For the text-containing cell, return its midpoint in (X, Y) coordinate format. 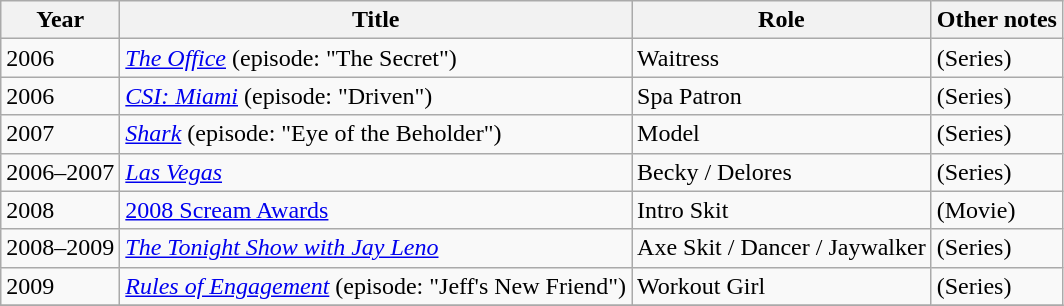
Axe Skit / Dancer / Jaywalker (782, 248)
The Tonight Show with Jay Leno (376, 248)
Becky / Delores (782, 172)
Shark (episode: "Eye of the Beholder") (376, 134)
Role (782, 20)
2007 (60, 134)
2009 (60, 286)
2006–2007 (60, 172)
Model (782, 134)
Intro Skit (782, 210)
Rules of Engagement (episode: "Jeff's New Friend") (376, 286)
The Office (episode: "The Secret") (376, 58)
Title (376, 20)
(Movie) (996, 210)
2008 Scream Awards (376, 210)
CSI: Miami (episode: "Driven") (376, 96)
Waitress (782, 58)
Workout Girl (782, 286)
Year (60, 20)
2008–2009 (60, 248)
Spa Patron (782, 96)
Other notes (996, 20)
Las Vegas (376, 172)
2008 (60, 210)
